For the text-containing cell, return its midpoint in (x, y) coordinate format. 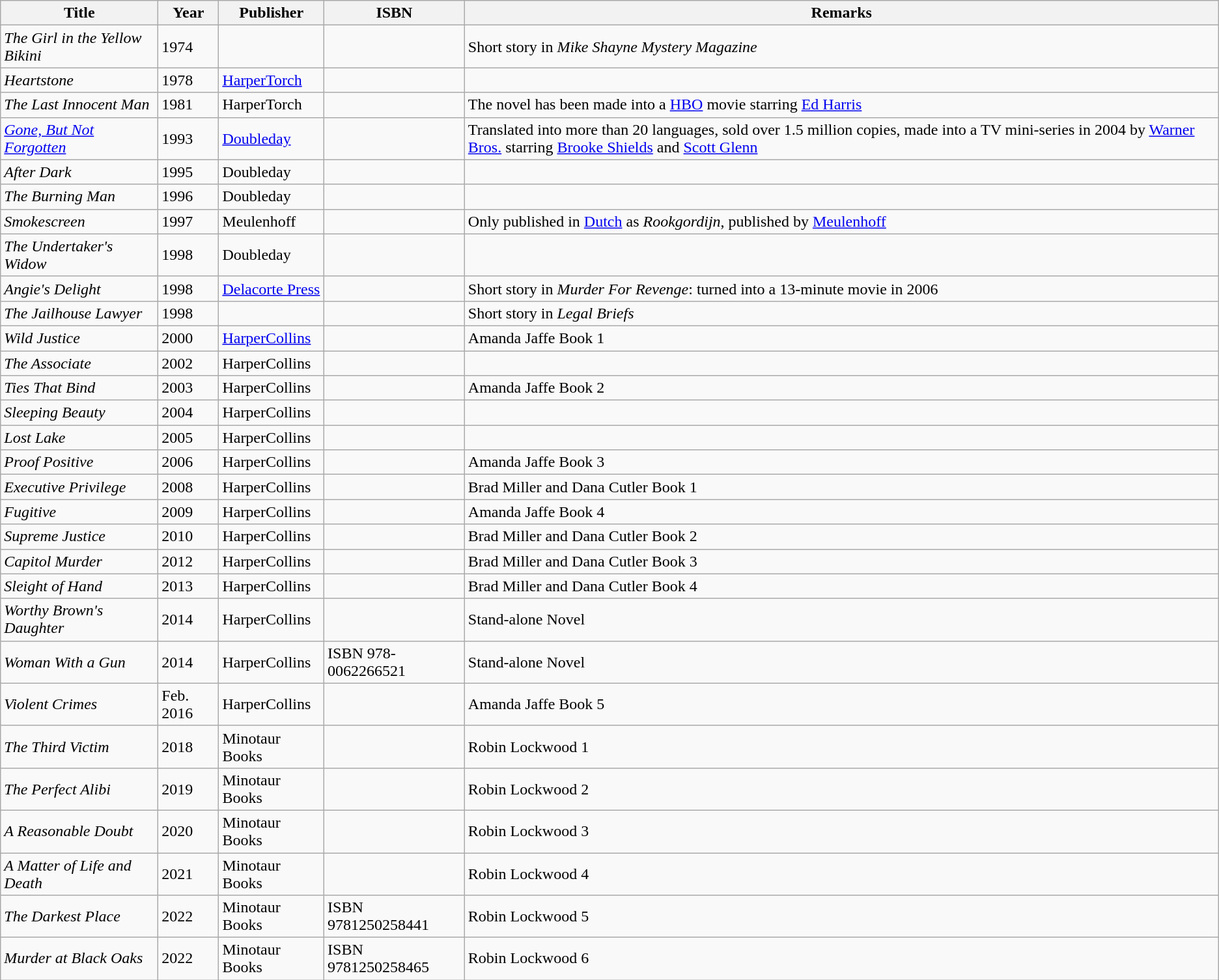
Robin Lockwood 6 (841, 959)
2009 (189, 512)
Woman With a Gun (79, 662)
ISBN (395, 13)
2018 (189, 746)
2005 (189, 438)
Brad Miller and Dana Cutler Book 2 (841, 537)
Brad Miller and Dana Cutler Book 3 (841, 561)
Publisher (272, 13)
1981 (189, 105)
Ties That Bind (79, 388)
Meulenhoff (272, 221)
2010 (189, 537)
The Darkest Place (79, 917)
ISBN 978-0062266521 (395, 662)
Remarks (841, 13)
A Reasonable Doubt (79, 831)
Sleight of Hand (79, 586)
2003 (189, 388)
1995 (189, 172)
Supreme Justice (79, 537)
2008 (189, 487)
Angie's Delight (79, 288)
The Last Innocent Man (79, 105)
The Jailhouse Lawyer (79, 313)
Murder at Black Oaks (79, 959)
The Undertaker's Widow (79, 255)
2021 (189, 874)
2013 (189, 586)
Short story in Mike Shayne Mystery Magazine (841, 47)
The Burning Man (79, 197)
1974 (189, 47)
1993 (189, 138)
Gone, But Not Forgotten (79, 138)
The Associate (79, 363)
Worthy Brown's Daughter (79, 620)
Robin Lockwood 3 (841, 831)
Only published in Dutch as Rookgordijn, published by Meulenhoff (841, 221)
Robin Lockwood 5 (841, 917)
Wild Justice (79, 338)
Title (79, 13)
Violent Crimes (79, 705)
Year (189, 13)
Amanda Jaffe Book 4 (841, 512)
Amanda Jaffe Book 3 (841, 462)
A Matter of Life and Death (79, 874)
Feb. 2016 (189, 705)
2002 (189, 363)
Robin Lockwood 1 (841, 746)
Robin Lockwood 2 (841, 789)
Amanda Jaffe Book 5 (841, 705)
Amanda Jaffe Book 2 (841, 388)
ISBN 9781250258441 (395, 917)
The Third Victim (79, 746)
2020 (189, 831)
Amanda Jaffe Book 1 (841, 338)
1997 (189, 221)
Executive Privilege (79, 487)
2000 (189, 338)
Smokescreen (79, 221)
Proof Positive (79, 462)
Sleeping Beauty (79, 413)
1996 (189, 197)
The Perfect Alibi (79, 789)
The novel has been made into a HBO movie starring Ed Harris (841, 105)
Short story in Murder For Revenge: turned into a 13-minute movie in 2006 (841, 288)
1978 (189, 80)
Heartstone (79, 80)
2006 (189, 462)
Robin Lockwood 4 (841, 874)
2004 (189, 413)
2019 (189, 789)
Brad Miller and Dana Cutler Book 4 (841, 586)
After Dark (79, 172)
Delacorte Press (272, 288)
Lost Lake (79, 438)
Short story in Legal Briefs (841, 313)
Capitol Murder (79, 561)
2012 (189, 561)
Brad Miller and Dana Cutler Book 1 (841, 487)
ISBN 9781250258465 (395, 959)
The Girl in the Yellow Bikini (79, 47)
Fugitive (79, 512)
